From the cell containing the given text, extract its center point as (X, Y) coordinate. 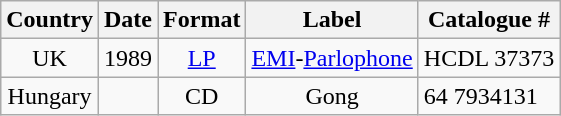
Country (50, 20)
Gong (332, 96)
CD (202, 96)
Format (202, 20)
HCDL 37373 (489, 58)
1989 (128, 58)
64 7934131 (489, 96)
EMI-Parlophone (332, 58)
UK (50, 58)
Catalogue # (489, 20)
Label (332, 20)
LP (202, 58)
Hungary (50, 96)
Date (128, 20)
